Detect which cell encompasses the target text, then output its [X, Y] center coordinate. 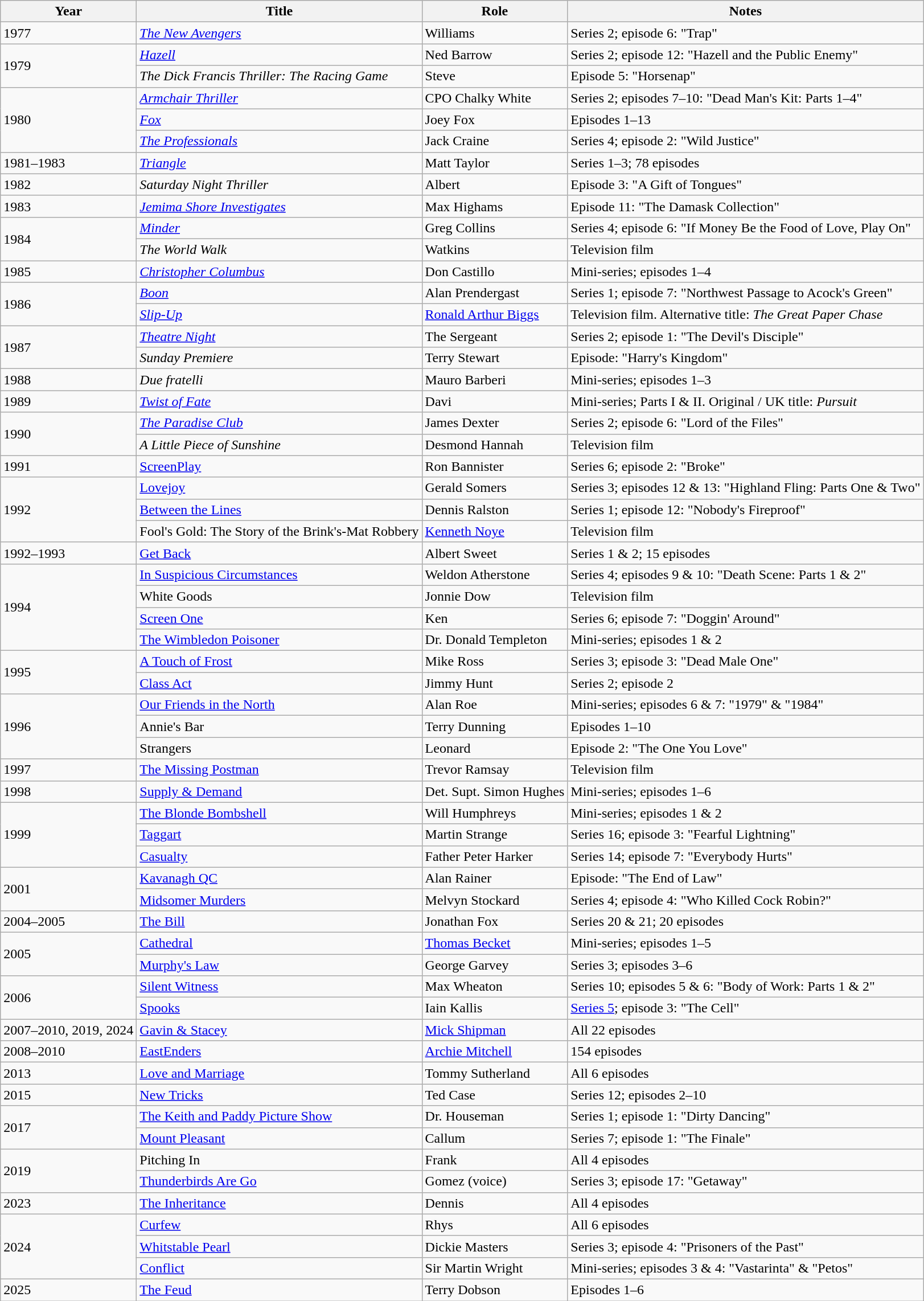
Series 4; episodes 9 & 10: "Death Scene: Parts 1 & 2" [746, 574]
Role [495, 11]
Lovejoy [279, 488]
2007–2010, 2019, 2024 [68, 1030]
Watkins [495, 249]
Notes [746, 11]
Father Peter Harker [495, 856]
The New Avengers [279, 33]
Supply & Demand [279, 791]
Theatre Night [279, 336]
Joey Fox [495, 120]
Iain Kallis [495, 1008]
Cathedral [279, 943]
Episodes 1–10 [746, 727]
Weldon Atherstone [495, 574]
Series 3; episode 3: "Dead Male One" [746, 662]
The Dick Francis Thriller: The Racing Game [279, 76]
Dr. Donald Templeton [495, 640]
The Sergeant [495, 336]
Ronald Arthur Biggs [495, 315]
Our Friends in the North [279, 705]
Gerald Somers [495, 488]
Midsomer Murders [279, 900]
Albert [495, 184]
Trevor Ramsay [495, 770]
2017 [68, 1127]
Callum [495, 1138]
Get Back [279, 553]
Strangers [279, 748]
Series 10; episodes 5 & 6: "Body of Work: Parts 1 & 2" [746, 987]
The Paradise Club [279, 423]
Series 14; episode 7: "Everybody Hurts" [746, 856]
Dr. Houseman [495, 1117]
1992 [68, 510]
Ned Barrow [495, 55]
Series 1–3; 78 episodes [746, 163]
Series 2; episode 6: "Trap" [746, 33]
2001 [68, 889]
Series 4; episode 6: "If Money Be the Food of Love, Play On" [746, 228]
2013 [68, 1073]
The Keith and Paddy Picture Show [279, 1117]
1987 [68, 347]
Ron Bannister [495, 466]
Mini-series; episodes 1–5 [746, 943]
Series 2; episode 12: "Hazell and the Public Enemy" [746, 55]
Jemima Shore Investigates [279, 206]
1992–1993 [68, 553]
Kavanagh QC [279, 878]
Thunderbirds Are Go [279, 1181]
Casualty [279, 856]
Terry Dunning [495, 727]
Jack Craine [495, 141]
1984 [68, 239]
Murphy's Law [279, 965]
Minder [279, 228]
Dennis [495, 1203]
Steve [495, 76]
Fox [279, 120]
Mini-series; episodes 1–6 [746, 791]
Curfew [279, 1225]
Jonnie Dow [495, 596]
Series 3; episodes 12 & 13: "Highland Fling: Parts One & Two" [746, 488]
James Dexter [495, 423]
Melvyn Stockard [495, 900]
Alan Rainer [495, 878]
2006 [68, 998]
1986 [68, 304]
1979 [68, 65]
Williams [495, 33]
The Wimbledon Poisoner [279, 640]
Slip-Up [279, 315]
Screen One [279, 618]
Love and Marriage [279, 1073]
Series 2; episodes 7–10: "Dead Man's Kit: Parts 1–4" [746, 98]
Episode 3: "A Gift of Tongues" [746, 184]
Series 6; episode 7: "Doggin' Around" [746, 618]
Matt Taylor [495, 163]
Thomas Becket [495, 943]
1981–1983 [68, 163]
1997 [68, 770]
All 22 episodes [746, 1030]
Twist of Fate [279, 401]
Series 5; episode 3: "The Cell" [746, 1008]
Conflict [279, 1268]
New Tricks [279, 1095]
Terry Stewart [495, 358]
The Inheritance [279, 1203]
Series 3; episode 4: "Prisoners of the Past" [746, 1246]
1983 [68, 206]
Greg Collins [495, 228]
2019 [68, 1171]
A Little Piece of Sunshine [279, 445]
Mini-series; episodes 1–3 [746, 380]
Triangle [279, 163]
Fool's Gold: The Story of the Brink's-Mat Robbery [279, 531]
1977 [68, 33]
Mini-series; episodes 3 & 4: "Vastarinta" & "Petos" [746, 1268]
Christopher Columbus [279, 272]
Series 3; episode 17: "Getaway" [746, 1181]
Series 3; episodes 3–6 [746, 965]
1989 [68, 401]
Due fratelli [279, 380]
1998 [68, 791]
Mini-series; Parts I & II. Original / UK title: Pursuit [746, 401]
Kenneth Noye [495, 531]
2004–2005 [68, 921]
Sir Martin Wright [495, 1268]
Mike Ross [495, 662]
The Missing Postman [279, 770]
George Garvey [495, 965]
Albert Sweet [495, 553]
2005 [68, 954]
1985 [68, 272]
1988 [68, 380]
Hazell [279, 55]
The Professionals [279, 141]
White Goods [279, 596]
Series 1 & 2; 15 episodes [746, 553]
154 episodes [746, 1052]
Frank [495, 1160]
Episode 5: "Horsenap" [746, 76]
Taggart [279, 835]
Class Act [279, 683]
CPO Chalky White [495, 98]
2025 [68, 1290]
Series 2; episode 2 [746, 683]
Saturday Night Thriller [279, 184]
Year [68, 11]
2008–2010 [68, 1052]
Episode: "Harry's Kingdom" [746, 358]
Series 1; episode 7: "Northwest Passage to Acock's Green" [746, 293]
1980 [68, 120]
Davi [495, 401]
Terry Dobson [495, 1290]
The Feud [279, 1290]
Television film. Alternative title: The Great Paper Chase [746, 315]
2024 [68, 1246]
Episodes 1–6 [746, 1290]
Mauro Barberi [495, 380]
1995 [68, 672]
In Suspicious Circumstances [279, 574]
Gavin & Stacey [279, 1030]
Mini-series; episodes 6 & 7: "1979" & "1984" [746, 705]
Det. Supt. Simon Hughes [495, 791]
Series 4; episode 4: "Who Killed Cock Robin?" [746, 900]
2023 [68, 1203]
Leonard [495, 748]
Dickie Masters [495, 1246]
1982 [68, 184]
Desmond Hannah [495, 445]
Ken [495, 618]
1994 [68, 607]
Alan Prendergast [495, 293]
Archie Mitchell [495, 1052]
Episode 2: "The One You Love" [746, 748]
Series 7; episode 1: "The Finale" [746, 1138]
Jimmy Hunt [495, 683]
Rhys [495, 1225]
Whitstable Pearl [279, 1246]
Armchair Thriller [279, 98]
Pitching In [279, 1160]
Martin Strange [495, 835]
Series 1; episode 1: "Dirty Dancing" [746, 1117]
Alan Roe [495, 705]
Series 20 & 21; 20 episodes [746, 921]
Series 2; episode 1: "The Devil's Disciple" [746, 336]
Series 16; episode 3: "Fearful Lightning" [746, 835]
1991 [68, 466]
Mount Pleasant [279, 1138]
Will Humphreys [495, 813]
Episode 11: "The Damask Collection" [746, 206]
Episodes 1–13 [746, 120]
Series 6; episode 2: "Broke" [746, 466]
Series 1; episode 12: "Nobody's Fireproof" [746, 510]
EastEnders [279, 1052]
Episode: "The End of Law" [746, 878]
Mick Shipman [495, 1030]
Tommy Sutherland [495, 1073]
ScreenPlay [279, 466]
Gomez (voice) [495, 1181]
The Bill [279, 921]
Jonathan Fox [495, 921]
Boon [279, 293]
Series 4; episode 2: "Wild Justice" [746, 141]
The Blonde Bombshell [279, 813]
Spooks [279, 1008]
A Touch of Frost [279, 662]
1999 [68, 835]
Dennis Ralston [495, 510]
Series 12; episodes 2–10 [746, 1095]
Mini-series; episodes 1–4 [746, 272]
The World Walk [279, 249]
Between the Lines [279, 510]
1990 [68, 434]
Max Wheaton [495, 987]
1996 [68, 727]
Don Castillo [495, 272]
2015 [68, 1095]
Max Highams [495, 206]
Silent Witness [279, 987]
Title [279, 11]
Annie's Bar [279, 727]
Series 2; episode 6: "Lord of the Files" [746, 423]
Sunday Premiere [279, 358]
Ted Case [495, 1095]
